For the text-containing cell, return its midpoint in (x, y) coordinate format. 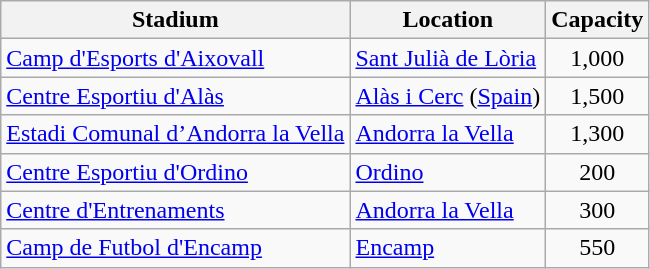
Alàs i Cerc (Spain) (448, 96)
Sant Julià de Lòria (448, 58)
Capacity (598, 20)
300 (598, 210)
Centre Esportiu d'Ordino (176, 172)
Estadi Comunal d’Andorra la Vella (176, 134)
1,000 (598, 58)
Centre d'Entrenaments (176, 210)
Camp d'Esports d'Aixovall (176, 58)
1,500 (598, 96)
550 (598, 248)
Ordino (448, 172)
Camp de Futbol d'Encamp (176, 248)
Encamp (448, 248)
Centre Esportiu d'Alàs (176, 96)
Location (448, 20)
1,300 (598, 134)
Stadium (176, 20)
200 (598, 172)
